Pinpoint the cell where the given text exists, returning its (x, y) midpoint coordinate. 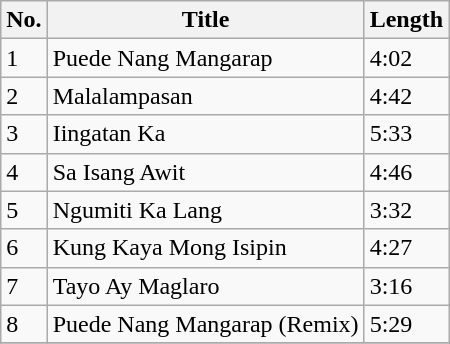
Sa Isang Awit (206, 172)
Malalampasan (206, 96)
Tayo Ay Maglaro (206, 286)
5:29 (406, 324)
3 (24, 134)
No. (24, 20)
4:46 (406, 172)
Iingatan Ka (206, 134)
4:02 (406, 58)
Puede Nang Mangarap (206, 58)
7 (24, 286)
6 (24, 248)
1 (24, 58)
4:27 (406, 248)
Ngumiti Ka Lang (206, 210)
3:32 (406, 210)
4:42 (406, 96)
Kung Kaya Mong Isipin (206, 248)
3:16 (406, 286)
5:33 (406, 134)
Title (206, 20)
5 (24, 210)
Length (406, 20)
2 (24, 96)
8 (24, 324)
4 (24, 172)
Puede Nang Mangarap (Remix) (206, 324)
